Provide the (X, Y) coordinate of the cell's center where the given text is located.  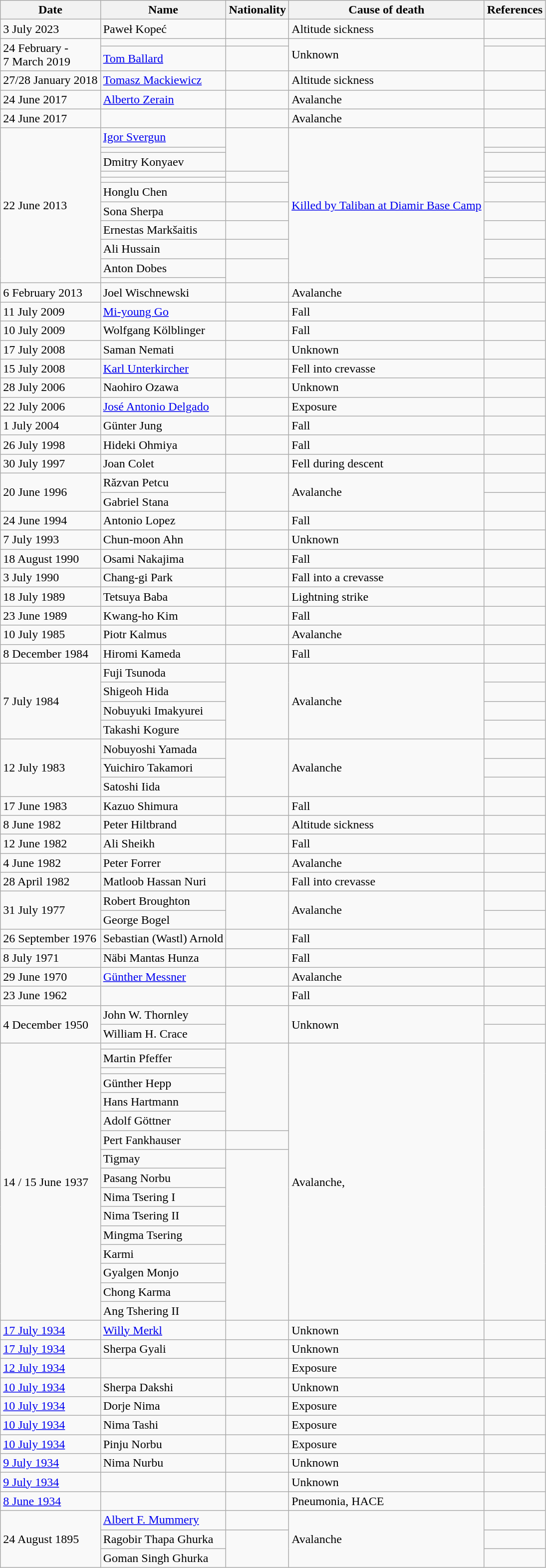
Chong Karma (163, 1292)
Avalanche, (387, 1181)
6 February 2013 (50, 293)
28 July 2006 (50, 388)
7 July 1984 (50, 701)
Fell during descent (387, 463)
Gabriel Stana (163, 502)
Nobuyuki Imakyurei (163, 711)
Hans Hartmann (163, 1102)
Pasang Norbu (163, 1178)
24 February -7 March 2019 (50, 55)
1 July 2004 (50, 425)
27/28 January 2018 (50, 80)
Dorje Nima (163, 1406)
Goman Singh Ghurka (163, 1558)
Ali Hussain (163, 249)
3 July 2023 (50, 29)
Tigmay (163, 1159)
14 / 15 June 1937 (50, 1181)
8 July 1971 (50, 958)
8 June 1982 (50, 825)
7 July 1993 (50, 540)
Takashi Kogure (163, 730)
Yuichiro Takamori (163, 768)
Joan Colet (163, 463)
Pinju Norbu (163, 1444)
Tomasz Mackiewicz (163, 80)
Hideki Ohmiya (163, 444)
Robert Broughton (163, 901)
Günther Hepp (163, 1083)
24 June 1994 (50, 521)
8 December 1984 (50, 654)
Alberto Zerain (163, 99)
Nobuyoshi Yamada (163, 749)
Willy Merkl (163, 1330)
Name (163, 10)
8 June 1934 (50, 1501)
23 June 1962 (50, 996)
Killed by Taliban at Diamir Base Camp (387, 206)
Sherpa Dakshi (163, 1387)
Ragobir Thapa Ghurka (163, 1539)
28 April 1982 (50, 882)
Sona Sherpa (163, 211)
Peter Hiltbrand (163, 825)
20 June 1996 (50, 492)
Pneumonia, HACE (387, 1501)
Nationality (258, 10)
18 July 1989 (50, 597)
17 June 1983 (50, 805)
31 July 1977 (50, 910)
William H. Crace (163, 1034)
Karl Unterkircher (163, 369)
Ernestas Markšaitis (163, 230)
29 June 1970 (50, 977)
4 June 1982 (50, 863)
Tom Ballard (163, 58)
30 July 1997 (50, 463)
Igor Svergun (163, 137)
References (515, 10)
Fell into crevasse (387, 369)
Paweł Kopeć (163, 29)
Peter Forrer (163, 863)
Nima Tsering II (163, 1216)
Pert Fankhauser (163, 1140)
12 June 1982 (50, 844)
Shigeoh Hida (163, 692)
Karmi (163, 1254)
12 July 1983 (50, 768)
Lightning strike (387, 597)
Chun-moon Ahn (163, 540)
Anton Dobes (163, 268)
Ang Tshering II (163, 1311)
24 August 1895 (50, 1539)
Sebastian (Wastl) Arnold (163, 939)
Sherpa Gyali (163, 1349)
Adolf Göttner (163, 1121)
Fuji Tsunoda (163, 673)
10 July 1985 (50, 635)
Date (50, 10)
Nima Nurbu (163, 1463)
Saman Nemati (163, 350)
17 July 2008 (50, 350)
22 June 2013 (50, 206)
Mi-young Go (163, 312)
Matloob Hassan Nuri (163, 882)
Mingma Tsering (163, 1235)
Osami Nakajima (163, 559)
José Antonio Delgado (163, 406)
15 July 2008 (50, 369)
Piotr Kalmus (163, 635)
Hiromi Kameda (163, 654)
Kazuo Shimura (163, 805)
Antonio Lopez (163, 521)
10 July 2009 (50, 331)
22 July 2006 (50, 406)
Gyalgen Monjo (163, 1273)
John W. Thornley (163, 1015)
Răzvan Petcu (163, 482)
23 June 1989 (50, 616)
18 August 1990 (50, 559)
Cause of death (387, 10)
Naohiro Ozawa (163, 388)
George Bogel (163, 920)
4 December 1950 (50, 1024)
Nima Tsering I (163, 1197)
Fall into a crevasse (387, 578)
11 July 2009 (50, 312)
Kwang-ho Kim (163, 616)
Nima Tashi (163, 1425)
Ali Sheikh (163, 844)
Chang-gi Park (163, 578)
Günter Jung (163, 425)
Günther Messner (163, 977)
Dmitry Konyaev (163, 162)
Tetsuya Baba (163, 597)
12 July 1934 (50, 1368)
Joel Wischnewski (163, 293)
26 July 1998 (50, 444)
Fall into crevasse (387, 882)
Albert F. Mummery (163, 1520)
26 September 1976 (50, 939)
Näbi Mantas Hunza (163, 958)
Satoshi Iida (163, 786)
Honglu Chen (163, 192)
3 July 1990 (50, 578)
Martin Pfeffer (163, 1058)
Wolfgang Kölblinger (163, 331)
